Find where the given text appears and provide that cell's center as [X, Y] coordinate. 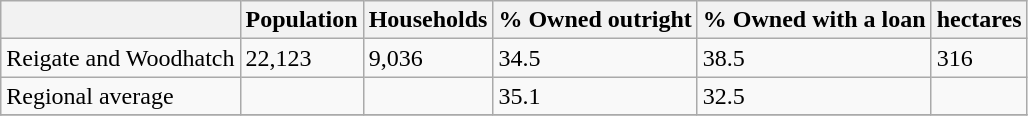
38.5 [814, 58]
Regional average [120, 96]
Households [428, 20]
34.5 [595, 58]
316 [979, 58]
22,123 [302, 58]
Reigate and Woodhatch [120, 58]
% Owned outright [595, 20]
% Owned with a loan [814, 20]
9,036 [428, 58]
hectares [979, 20]
35.1 [595, 96]
32.5 [814, 96]
Population [302, 20]
